Provide the [X, Y] coordinate of the cell's center where the given text is located.  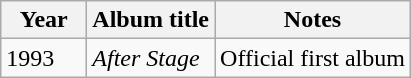
Album title [151, 20]
Year [44, 20]
1993 [44, 58]
After Stage [151, 58]
Notes [313, 20]
Official first album [313, 58]
